Find where the given text appears and provide that cell's center as (X, Y) coordinate. 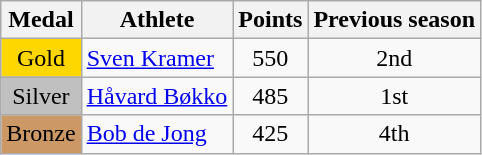
Silver (41, 96)
1st (394, 96)
425 (270, 134)
Medal (41, 20)
485 (270, 96)
Previous season (394, 20)
Bob de Jong (157, 134)
Athlete (157, 20)
Sven Kramer (157, 58)
4th (394, 134)
Points (270, 20)
550 (270, 58)
Bronze (41, 134)
Gold (41, 58)
Håvard Bøkko (157, 96)
2nd (394, 58)
